From the cell containing the given text, extract its center point as (x, y) coordinate. 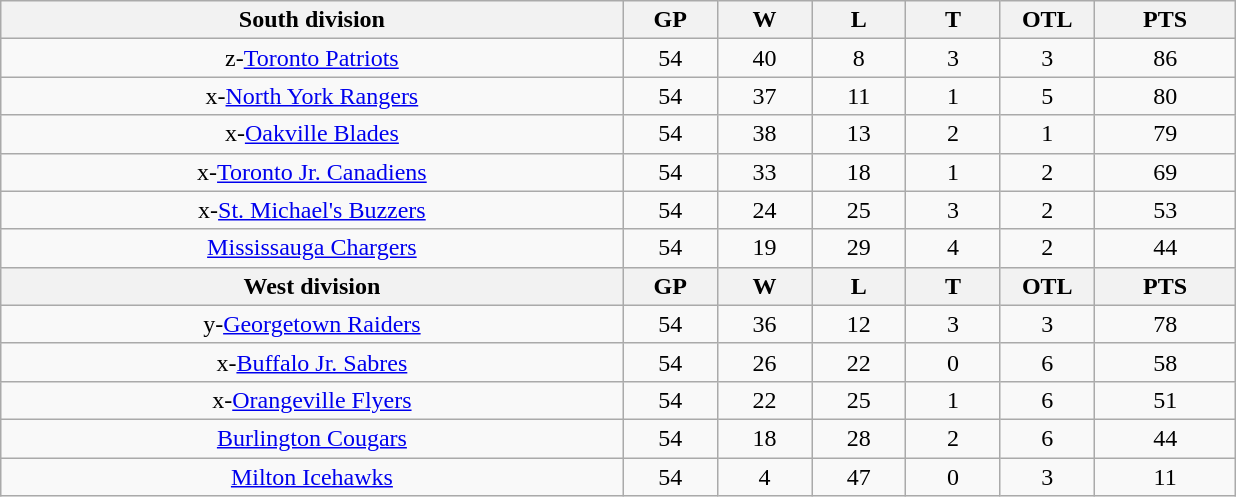
79 (1165, 134)
13 (859, 134)
x-Buffalo Jr. Sabres (312, 362)
x-Oakville Blades (312, 134)
29 (859, 248)
37 (764, 96)
z-Toronto Patriots (312, 58)
Milton Icehawks (312, 477)
80 (1165, 96)
Mississauga Chargers (312, 248)
51 (1165, 400)
53 (1165, 210)
69 (1165, 172)
12 (859, 324)
38 (764, 134)
36 (764, 324)
x-St. Michael's Buzzers (312, 210)
33 (764, 172)
y-Georgetown Raiders (312, 324)
8 (859, 58)
Burlington Cougars (312, 438)
28 (859, 438)
x-North York Rangers (312, 96)
47 (859, 477)
78 (1165, 324)
86 (1165, 58)
5 (1047, 96)
West division (312, 286)
x-Orangeville Flyers (312, 400)
19 (764, 248)
26 (764, 362)
40 (764, 58)
58 (1165, 362)
South division (312, 20)
24 (764, 210)
x-Toronto Jr. Canadiens (312, 172)
